Pinpoint the cell where the given text exists, returning its [X, Y] midpoint coordinate. 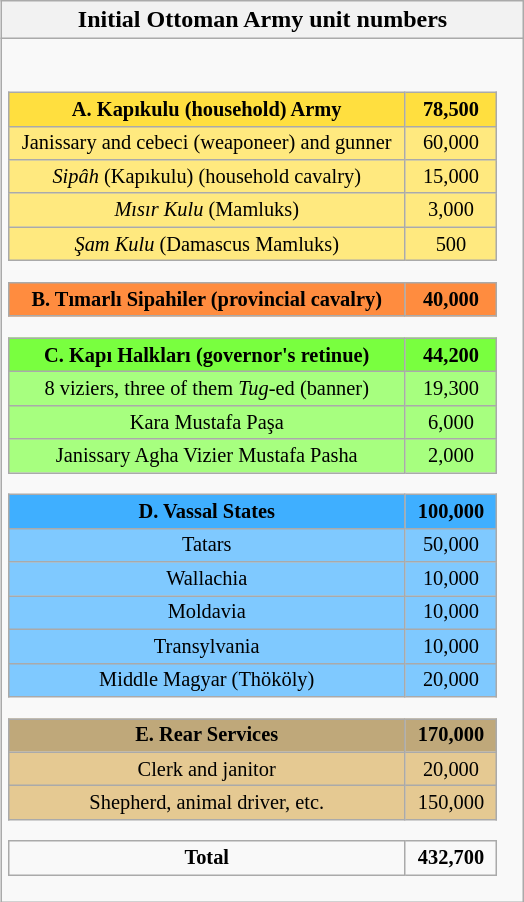
D. Vassal States [206, 512]
Mısır Kulu (Mamluks) [206, 210]
50,000 [450, 545]
Janissary and cebeci (weaponeer) and gunner [206, 143]
150,000 [450, 803]
500 [450, 244]
44,200 [450, 355]
Transylvania [206, 646]
Kara Mustafa Paşa [206, 423]
8 viziers, three of them Tug-ed (banner) [206, 389]
Shepherd, animal driver, etc. [206, 803]
Janissary Agha Vizier Mustafa Pasha [206, 456]
40,000 [450, 300]
Moldavia [206, 613]
Clerk and janitor [206, 769]
E. Rear Services [206, 736]
Tatars [206, 545]
A. Kapıkulu (household) Army [206, 109]
C. Kapı Halkları (governor's retinue) [206, 355]
19,300 [450, 389]
Şam Kulu (Damascus Mamluks) [206, 244]
Initial Ottoman Army unit numbers [262, 20]
B. Tımarlı Sipahiler (provincial cavalry) [206, 300]
432,700 [450, 858]
100,000 [450, 512]
3,000 [450, 210]
15,000 [450, 177]
78,500 [450, 109]
Total [206, 858]
Sipâh (Kapıkulu) (household cavalry) [206, 177]
Wallachia [206, 579]
60,000 [450, 143]
6,000 [450, 423]
Middle Magyar (Thököly) [206, 680]
170,000 [450, 736]
2,000 [450, 456]
